Output the [X, Y] coordinate of the center of the cell containing the given text.  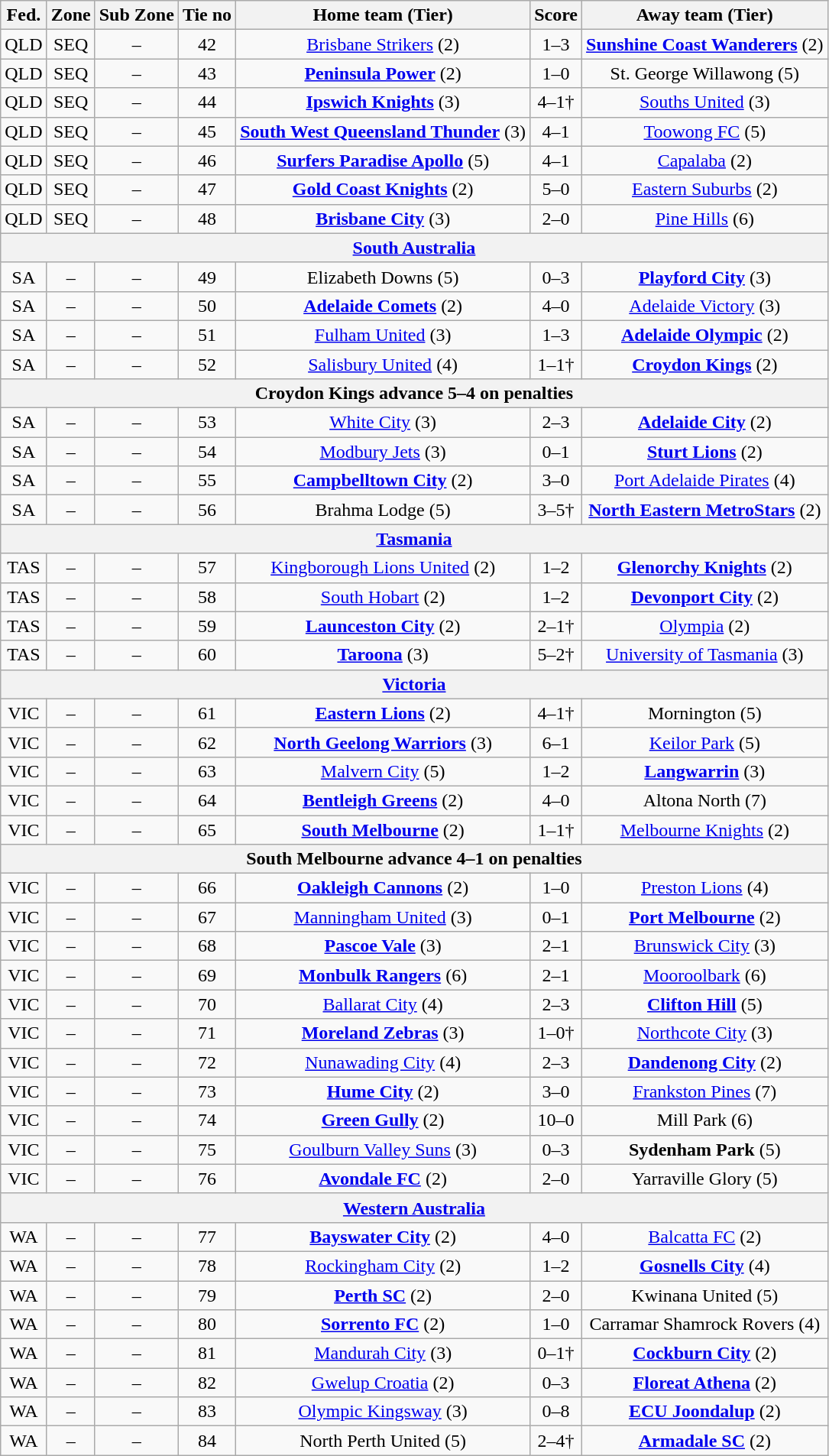
5–2† [556, 655]
Taroona (3) [384, 655]
Monbulk Rangers (6) [384, 975]
Tie no [206, 15]
North Perth United (5) [384, 1441]
55 [206, 481]
84 [206, 1441]
76 [206, 1179]
Northcote City (3) [705, 1033]
67 [206, 917]
Green Gully (2) [384, 1120]
Tasmania [414, 539]
White City (3) [384, 423]
Modbury Jets (3) [384, 452]
66 [206, 888]
63 [206, 771]
6–1 [556, 742]
Sorrento FC (2) [384, 1325]
46 [206, 161]
Croydon Kings advance 5–4 on penalties [414, 394]
Altona North (7) [705, 800]
Olympia (2) [705, 626]
Brahma Lodge (5) [384, 510]
Fed. [24, 15]
48 [206, 219]
Cockburn City (2) [705, 1354]
68 [206, 946]
Gwelup Croatia (2) [384, 1383]
58 [206, 597]
59 [206, 626]
North Geelong Warriors (3) [384, 742]
79 [206, 1295]
Langwarrin (3) [705, 771]
2–1† [556, 626]
82 [206, 1383]
5–0 [556, 190]
Adelaide City (2) [705, 423]
Ballarat City (4) [384, 1004]
0–1† [556, 1354]
Perth SC (2) [384, 1295]
Peninsula Power (2) [384, 73]
61 [206, 713]
Bentleigh Greens (2) [384, 800]
Croydon Kings (2) [705, 365]
Western Australia [414, 1208]
Home team (Tier) [384, 15]
Moreland Zebras (3) [384, 1033]
Bayswater City (2) [384, 1237]
83 [206, 1412]
60 [206, 655]
Victoria [414, 684]
Eastern Suburbs (2) [705, 190]
Goulburn Valley Suns (3) [384, 1150]
Brunswick City (3) [705, 946]
72 [206, 1062]
Adelaide Victory (3) [705, 306]
Yarraville Glory (5) [705, 1179]
Mill Park (6) [705, 1120]
2–4† [556, 1441]
Frankston Pines (7) [705, 1091]
Away team (Tier) [705, 15]
Kwinana United (5) [705, 1295]
81 [206, 1354]
54 [206, 452]
64 [206, 800]
70 [206, 1004]
Armadale SC (2) [705, 1441]
Launceston City (2) [384, 626]
Olympic Kingsway (3) [384, 1412]
3–5† [556, 510]
Eastern Lions (2) [384, 713]
69 [206, 975]
Devonport City (2) [705, 597]
Zone [70, 15]
South Australia [414, 248]
North Eastern MetroStars (2) [705, 510]
Port Adelaide Pirates (4) [705, 481]
Mandurah City (3) [384, 1354]
Salisbury United (4) [384, 365]
Mooroolbark (6) [705, 975]
Melbourne Knights (2) [705, 829]
Ipswich Knights (3) [384, 102]
St. George Willawong (5) [705, 73]
50 [206, 306]
Dandenong City (2) [705, 1062]
South Hobart (2) [384, 597]
80 [206, 1325]
Keilor Park (5) [705, 742]
Kingborough Lions United (2) [384, 568]
Malvern City (5) [384, 771]
Glenorchy Knights (2) [705, 568]
65 [206, 829]
University of Tasmania (3) [705, 655]
Avondale FC (2) [384, 1179]
62 [206, 742]
Sydenham Park (5) [705, 1150]
53 [206, 423]
Souths United (3) [705, 102]
Pine Hills (6) [705, 219]
78 [206, 1266]
Playford City (3) [705, 277]
45 [206, 131]
Toowong FC (5) [705, 131]
Campbelltown City (2) [384, 481]
1–0† [556, 1033]
Score [556, 15]
Mornington (5) [705, 713]
South Melbourne advance 4–1 on penalties [414, 859]
71 [206, 1033]
Preston Lions (4) [705, 888]
Pascoe Vale (3) [384, 946]
Port Melbourne (2) [705, 917]
South West Queensland Thunder (3) [384, 131]
Surfers Paradise Apollo (5) [384, 161]
44 [206, 102]
Rockingham City (2) [384, 1266]
South Melbourne (2) [384, 829]
Elizabeth Downs (5) [384, 277]
Fulham United (3) [384, 335]
77 [206, 1237]
Manningham United (3) [384, 917]
Brisbane City (3) [384, 219]
Sub Zone [136, 15]
74 [206, 1120]
75 [206, 1150]
Oakleigh Cannons (2) [384, 888]
47 [206, 190]
51 [206, 335]
Capalaba (2) [705, 161]
42 [206, 44]
10–0 [556, 1120]
43 [206, 73]
73 [206, 1091]
Clifton Hill (5) [705, 1004]
Balcatta FC (2) [705, 1237]
ECU Joondalup (2) [705, 1412]
Hume City (2) [384, 1091]
Gold Coast Knights (2) [384, 190]
Gosnells City (4) [705, 1266]
49 [206, 277]
Carramar Shamrock Rovers (4) [705, 1325]
Floreat Athena (2) [705, 1383]
Brisbane Strikers (2) [384, 44]
Adelaide Comets (2) [384, 306]
Nunawading City (4) [384, 1062]
0–8 [556, 1412]
52 [206, 365]
Adelaide Olympic (2) [705, 335]
Sturt Lions (2) [705, 452]
Sunshine Coast Wanderers (2) [705, 44]
56 [206, 510]
57 [206, 568]
